Output the (X, Y) coordinate of the center of the cell containing the given text.  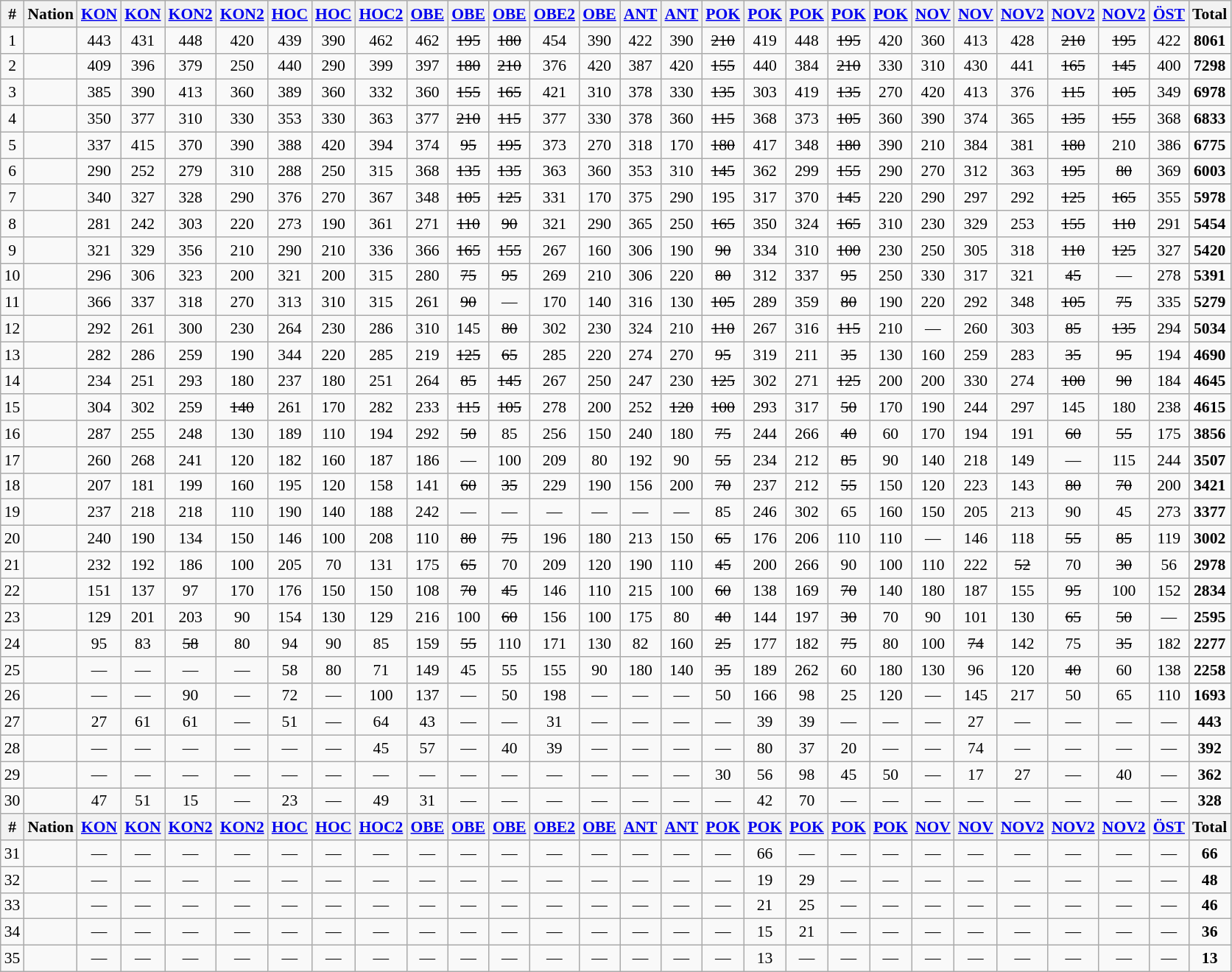
4 (13, 119)
7 (13, 198)
441 (1022, 66)
12 (13, 329)
356 (191, 250)
18 (13, 486)
97 (191, 591)
255 (143, 434)
5454 (1209, 224)
280 (427, 276)
247 (641, 381)
6003 (1209, 172)
42 (764, 801)
355 (1169, 198)
241 (191, 460)
3377 (1209, 513)
24 (13, 644)
191 (1022, 434)
367 (381, 198)
454 (555, 40)
1 (13, 40)
152 (1169, 591)
208 (381, 539)
279 (191, 172)
216 (427, 618)
281 (99, 224)
11 (13, 303)
399 (381, 66)
48 (1209, 880)
4645 (1209, 381)
232 (99, 565)
14 (13, 381)
94 (290, 644)
431 (143, 40)
386 (1169, 145)
8061 (1209, 40)
72 (290, 696)
369 (1169, 172)
119 (1169, 539)
4615 (1209, 408)
22 (13, 591)
323 (191, 276)
332 (381, 93)
206 (807, 539)
101 (976, 618)
151 (99, 591)
288 (290, 172)
287 (99, 434)
142 (1022, 644)
359 (807, 303)
96 (976, 670)
159 (427, 644)
36 (1209, 932)
262 (807, 670)
439 (290, 40)
34 (13, 932)
294 (1169, 329)
57 (427, 749)
5 (13, 145)
6 (13, 172)
211 (807, 355)
215 (641, 591)
5978 (1209, 198)
9 (13, 250)
430 (976, 66)
184 (1169, 381)
233 (427, 408)
196 (555, 539)
181 (143, 486)
47 (99, 801)
32 (13, 880)
219 (427, 355)
83 (143, 644)
166 (764, 696)
141 (427, 486)
256 (555, 434)
2 (13, 66)
421 (555, 93)
144 (764, 618)
5391 (1209, 276)
417 (764, 145)
269 (555, 276)
1693 (1209, 696)
2595 (1209, 618)
2258 (1209, 670)
387 (641, 66)
5034 (1209, 329)
2834 (1209, 591)
28 (13, 749)
158 (381, 486)
344 (290, 355)
201 (143, 618)
392 (1209, 749)
335 (1169, 303)
5279 (1209, 303)
388 (290, 145)
3002 (1209, 539)
340 (99, 198)
7298 (1209, 66)
283 (1022, 355)
396 (143, 66)
319 (764, 355)
3421 (1209, 486)
8 (13, 224)
300 (191, 329)
313 (290, 303)
118 (1022, 539)
389 (290, 93)
409 (99, 66)
33 (13, 906)
291 (1169, 224)
199 (191, 486)
289 (764, 303)
381 (1022, 145)
46 (1209, 906)
49 (381, 801)
299 (807, 172)
52 (1022, 565)
3856 (1209, 434)
6833 (1209, 119)
222 (976, 565)
336 (381, 250)
238 (1169, 408)
171 (555, 644)
6775 (1209, 145)
246 (764, 513)
43 (427, 722)
154 (290, 618)
177 (764, 644)
82 (641, 644)
248 (191, 434)
4690 (1209, 355)
2978 (1209, 565)
188 (381, 513)
229 (555, 486)
331 (555, 198)
37 (807, 749)
2277 (1209, 644)
143 (1022, 486)
10 (13, 276)
223 (976, 486)
385 (99, 93)
71 (381, 670)
203 (191, 618)
207 (99, 486)
131 (381, 565)
64 (381, 722)
16 (13, 434)
134 (191, 539)
197 (807, 618)
304 (99, 408)
400 (1169, 66)
253 (1022, 224)
428 (1022, 40)
397 (427, 66)
217 (1022, 696)
375 (641, 198)
26 (13, 696)
379 (191, 66)
268 (143, 460)
334 (764, 250)
5420 (1209, 250)
296 (99, 276)
198 (555, 696)
349 (1169, 93)
3507 (1209, 460)
3 (13, 93)
361 (381, 224)
108 (427, 591)
6978 (1209, 93)
415 (143, 145)
305 (976, 250)
394 (381, 145)
169 (807, 591)
